Determine the (x, y) coordinate at the center of the cell enclosing the given text.  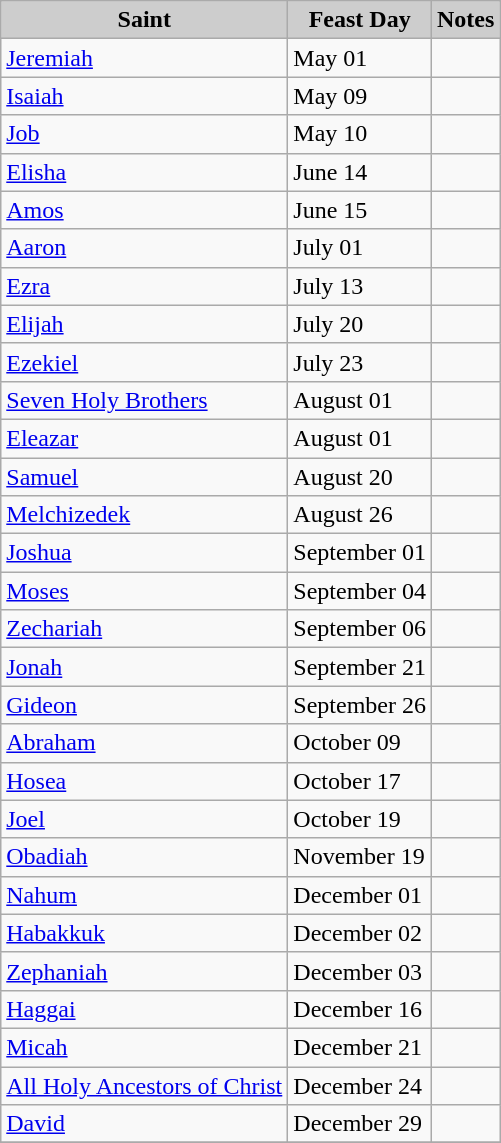
Melchizedek (144, 515)
December 02 (360, 933)
Ezra (144, 286)
August 26 (360, 515)
Haggai (144, 1009)
July 13 (360, 286)
September 04 (360, 591)
Zephaniah (144, 971)
Abraham (144, 743)
December 21 (360, 1047)
David (144, 1124)
October 19 (360, 819)
Feast Day (360, 20)
Elijah (144, 324)
September 06 (360, 629)
July 01 (360, 248)
June 14 (360, 172)
Joshua (144, 553)
September 21 (360, 667)
December 03 (360, 971)
Jonah (144, 667)
July 23 (360, 362)
September 01 (360, 553)
Amos (144, 210)
Ezekiel (144, 362)
Seven Holy Brothers (144, 400)
Jeremiah (144, 58)
Hosea (144, 781)
Habakkuk (144, 933)
Job (144, 134)
Micah (144, 1047)
Gideon (144, 705)
December 24 (360, 1085)
Zechariah (144, 629)
Isaiah (144, 96)
May 10 (360, 134)
Obadiah (144, 857)
June 15 (360, 210)
Aaron (144, 248)
Elisha (144, 172)
Saint (144, 20)
May 01 (360, 58)
November 19 (360, 857)
December 29 (360, 1124)
August 20 (360, 477)
Moses (144, 591)
All Holy Ancestors of Christ (144, 1085)
October 09 (360, 743)
Nahum (144, 895)
December 01 (360, 895)
September 26 (360, 705)
Joel (144, 819)
Samuel (144, 477)
May 09 (360, 96)
Notes (466, 20)
December 16 (360, 1009)
Eleazar (144, 438)
July 20 (360, 324)
October 17 (360, 781)
